Detect which cell encompasses the target text, then output its [x, y] center coordinate. 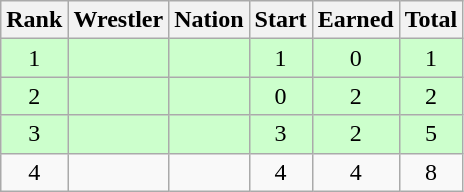
Earned [356, 20]
Start [280, 20]
Total [431, 20]
Nation [209, 20]
8 [431, 172]
Wrestler [118, 20]
5 [431, 134]
Rank [34, 20]
